Search for the cell housing the specified text and yield its [x, y] center coordinate. 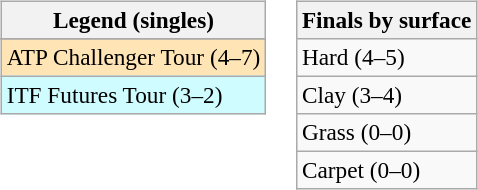
Carpet (0–0) [387, 171]
Legend (singles) [133, 20]
Clay (3–4) [387, 95]
ATP Challenger Tour (4–7) [133, 57]
ITF Futures Tour (3–2) [133, 95]
Finals by surface [387, 20]
Hard (4–5) [387, 57]
Grass (0–0) [387, 133]
